Return the (x, y) coordinate for the center point of the cell that contains the specified text.  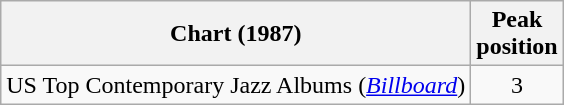
Peakposition (517, 34)
3 (517, 85)
US Top Contemporary Jazz Albums (Billboard) (236, 85)
Chart (1987) (236, 34)
